Search for the cell housing the specified text and yield its [X, Y] center coordinate. 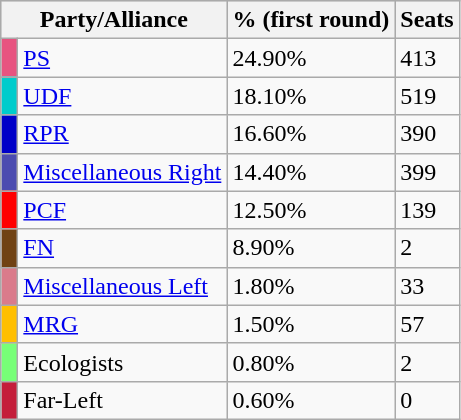
Far-Left [122, 400]
0.60% [311, 400]
Miscellaneous Right [122, 172]
57 [427, 324]
1.80% [311, 286]
% (first round) [311, 20]
12.50% [311, 210]
24.90% [311, 58]
UDF [122, 96]
PCF [122, 210]
390 [427, 134]
14.40% [311, 172]
18.10% [311, 96]
Miscellaneous Left [122, 286]
16.60% [311, 134]
413 [427, 58]
PS [122, 58]
RPR [122, 134]
33 [427, 286]
519 [427, 96]
0.80% [311, 362]
139 [427, 210]
1.50% [311, 324]
0 [427, 400]
FN [122, 248]
Party/Alliance [114, 20]
399 [427, 172]
8.90% [311, 248]
Ecologists [122, 362]
MRG [122, 324]
Seats [427, 20]
